Search for the cell housing the specified text and yield its (X, Y) center coordinate. 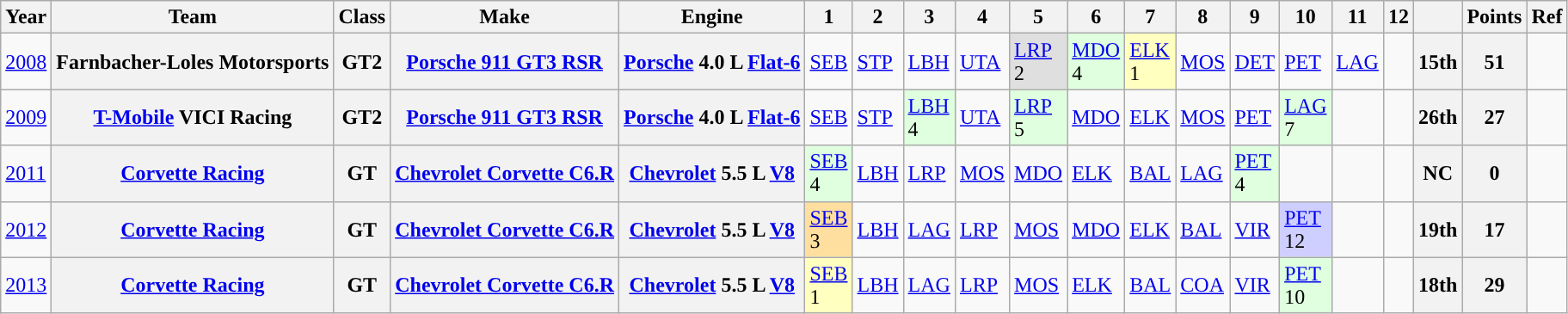
19th (1437, 229)
ELK1 (1151, 62)
17 (1495, 229)
0 (1495, 174)
Engine (712, 17)
COA (1202, 286)
7 (1151, 17)
15th (1437, 62)
Points (1495, 17)
T-Mobile VICI Racing (193, 117)
18th (1437, 286)
26th (1437, 117)
51 (1495, 62)
10 (1306, 17)
MDO4 (1096, 62)
6 (1096, 17)
Make (505, 17)
SEB1 (829, 286)
PET4 (1255, 174)
Year (26, 17)
29 (1495, 286)
LBH4 (929, 117)
2012 (26, 229)
Team (193, 17)
LAG7 (1306, 117)
4 (982, 17)
SEB3 (829, 229)
5 (1039, 17)
1 (829, 17)
2011 (26, 174)
9 (1255, 17)
LRP5 (1039, 117)
NC (1437, 174)
3 (929, 17)
PET10 (1306, 286)
SEB4 (829, 174)
12 (1399, 17)
8 (1202, 17)
2009 (26, 117)
2008 (26, 62)
PET12 (1306, 229)
27 (1495, 117)
11 (1357, 17)
Class (362, 17)
2 (877, 17)
Farnbacher-Loles Motorsports (193, 62)
DET (1255, 62)
2013 (26, 286)
Ref (1546, 17)
LRP2 (1039, 62)
